Return the [X, Y] coordinate for the center point of the cell that contains the specified text.  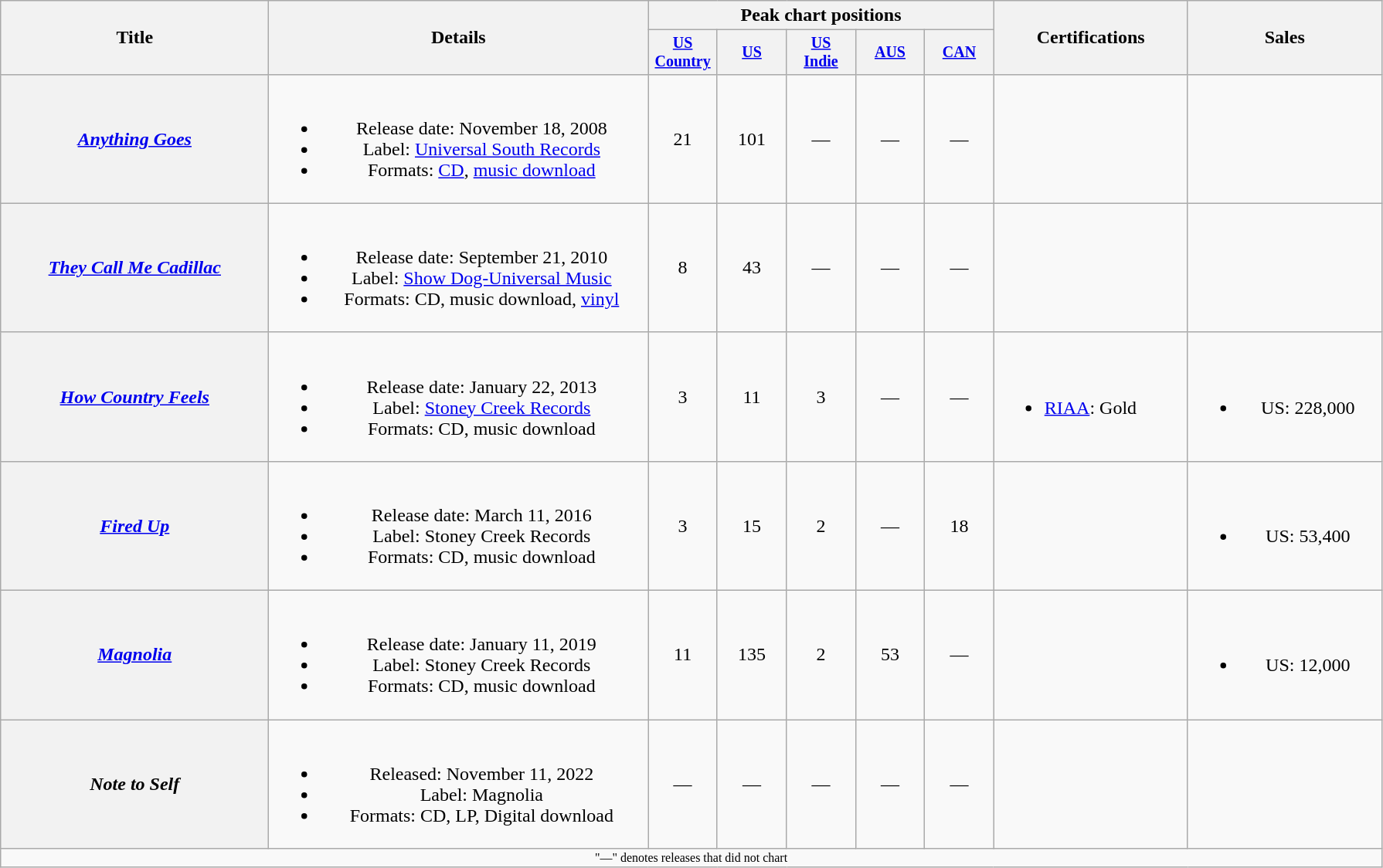
Release date: November 18, 2008Label: Universal South RecordsFormats: CD, music download [459, 139]
18 [960, 525]
US: 53,400 [1284, 525]
Fired Up [134, 525]
RIAA: Gold [1091, 397]
Release date: January 11, 2019Label: Stoney Creek RecordsFormats: CD, music download [459, 655]
US: 12,000 [1284, 655]
53 [890, 655]
Certifications [1091, 38]
21 [683, 139]
15 [751, 525]
101 [751, 139]
AUS [890, 53]
"—" denotes releases that did not chart [691, 858]
Peak chart positions [821, 15]
Sales [1284, 38]
Release date: January 22, 2013Label: Stoney Creek RecordsFormats: CD, music download [459, 397]
US Country [683, 53]
Note to Self [134, 785]
8 [683, 267]
Release date: March 11, 2016Label: Stoney Creek RecordsFormats: CD, music download [459, 525]
Release date: September 21, 2010Label: Show Dog-Universal MusicFormats: CD, music download, vinyl [459, 267]
135 [751, 655]
43 [751, 267]
Anything Goes [134, 139]
USIndie [821, 53]
Magnolia [134, 655]
US [751, 53]
Details [459, 38]
How Country Feels [134, 397]
They Call Me Cadillac [134, 267]
Title [134, 38]
CAN [960, 53]
US: 228,000 [1284, 397]
Released: November 11, 2022Label: MagnoliaFormats: CD, LP, Digital download [459, 785]
